Return the (X, Y) coordinate for the center point of the cell that contains the specified text.  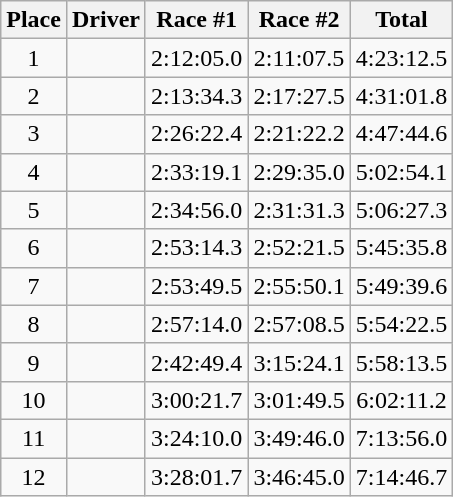
2:11:07.5 (299, 58)
5:45:35.8 (401, 248)
2:26:22.4 (196, 134)
5 (34, 210)
2 (34, 96)
2:21:22.2 (299, 134)
2:57:14.0 (196, 324)
Driver (106, 20)
5:49:39.6 (401, 286)
2:53:14.3 (196, 248)
4:31:01.8 (401, 96)
3:24:10.0 (196, 438)
2:55:50.1 (299, 286)
3:15:24.1 (299, 362)
3:46:45.0 (299, 477)
7 (34, 286)
Place (34, 20)
2:13:34.3 (196, 96)
5:58:13.5 (401, 362)
6:02:11.2 (401, 400)
2:52:21.5 (299, 248)
5:02:54.1 (401, 172)
Race #2 (299, 20)
5:54:22.5 (401, 324)
2:29:35.0 (299, 172)
2:42:49.4 (196, 362)
11 (34, 438)
Race #1 (196, 20)
7:14:46.7 (401, 477)
3:01:49.5 (299, 400)
5:06:27.3 (401, 210)
6 (34, 248)
10 (34, 400)
2:33:19.1 (196, 172)
4 (34, 172)
2:12:05.0 (196, 58)
Total (401, 20)
2:17:27.5 (299, 96)
1 (34, 58)
3:28:01.7 (196, 477)
3:00:21.7 (196, 400)
12 (34, 477)
4:23:12.5 (401, 58)
7:13:56.0 (401, 438)
2:34:56.0 (196, 210)
2:31:31.3 (299, 210)
8 (34, 324)
2:57:08.5 (299, 324)
4:47:44.6 (401, 134)
9 (34, 362)
3:49:46.0 (299, 438)
2:53:49.5 (196, 286)
3 (34, 134)
